Pinpoint the cell where the given text exists, returning its [X, Y] midpoint coordinate. 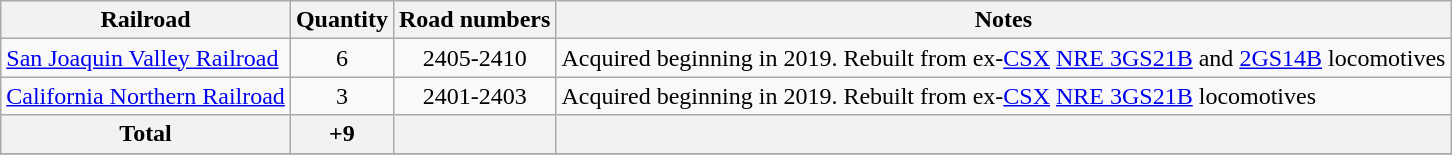
6 [342, 58]
Quantity [342, 20]
Acquired beginning in 2019. Rebuilt from ex-CSX NRE 3GS21B and 2GS14B locomotives [1004, 58]
2405-2410 [474, 58]
Acquired beginning in 2019. Rebuilt from ex-CSX NRE 3GS21B locomotives [1004, 96]
2401-2403 [474, 96]
Notes [1004, 20]
Railroad [146, 20]
Total [146, 134]
San Joaquin Valley Railroad [146, 58]
3 [342, 96]
Road numbers [474, 20]
+9 [342, 134]
California Northern Railroad [146, 96]
